Scan for the cell matching the given text and deliver its [X, Y] coordinate at center. 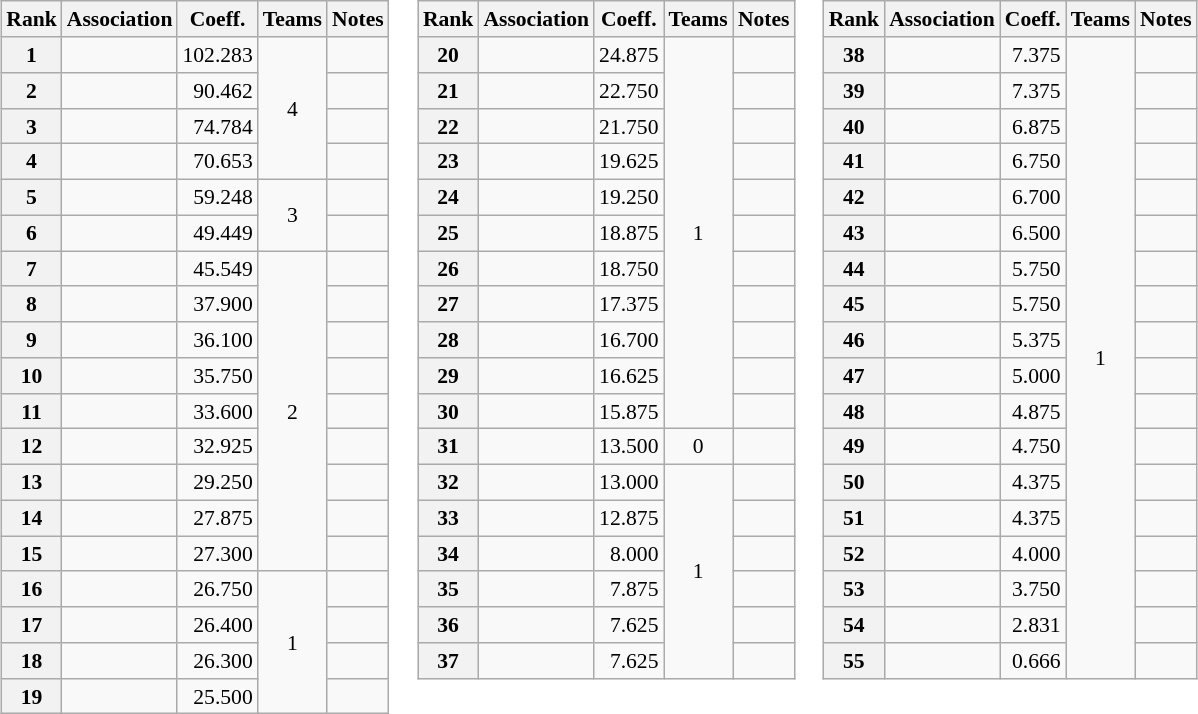
5 [32, 197]
8.000 [628, 554]
35.750 [217, 376]
16.625 [628, 376]
0 [698, 447]
28 [448, 340]
27.875 [217, 518]
0.666 [1033, 661]
26.300 [217, 661]
38 [854, 55]
53 [854, 589]
32.925 [217, 447]
6 [32, 233]
24.875 [628, 55]
37.900 [217, 304]
52 [854, 554]
74.784 [217, 126]
59.248 [217, 197]
33 [448, 518]
39 [854, 91]
13 [32, 482]
23 [448, 162]
70.653 [217, 162]
49 [854, 447]
19 [32, 696]
42 [854, 197]
18 [32, 661]
36 [448, 625]
18.875 [628, 233]
7 [32, 269]
10 [32, 376]
20 [448, 55]
6.700 [1033, 197]
7.875 [628, 589]
4.000 [1033, 554]
3.750 [1033, 589]
54 [854, 625]
22.750 [628, 91]
21.750 [628, 126]
17.375 [628, 304]
19.250 [628, 197]
18.750 [628, 269]
41 [854, 162]
15 [32, 554]
25.500 [217, 696]
34 [448, 554]
15.875 [628, 411]
50 [854, 482]
6.875 [1033, 126]
13.500 [628, 447]
31 [448, 447]
4.750 [1033, 447]
32 [448, 482]
45.549 [217, 269]
19.625 [628, 162]
30 [448, 411]
26.750 [217, 589]
9 [32, 340]
6.750 [1033, 162]
49.449 [217, 233]
55 [854, 661]
51 [854, 518]
35 [448, 589]
36.100 [217, 340]
26 [448, 269]
5.000 [1033, 376]
8 [32, 304]
102.283 [217, 55]
44 [854, 269]
29.250 [217, 482]
14 [32, 518]
2.831 [1033, 625]
11 [32, 411]
21 [448, 91]
45 [854, 304]
29 [448, 376]
43 [854, 233]
16 [32, 589]
24 [448, 197]
37 [448, 661]
26.400 [217, 625]
16.700 [628, 340]
46 [854, 340]
17 [32, 625]
27.300 [217, 554]
33.600 [217, 411]
13.000 [628, 482]
4.875 [1033, 411]
6.500 [1033, 233]
5.375 [1033, 340]
27 [448, 304]
22 [448, 126]
12.875 [628, 518]
90.462 [217, 91]
48 [854, 411]
47 [854, 376]
25 [448, 233]
12 [32, 447]
40 [854, 126]
